Return the (X, Y) coordinate for the center point of the cell that contains the specified text.  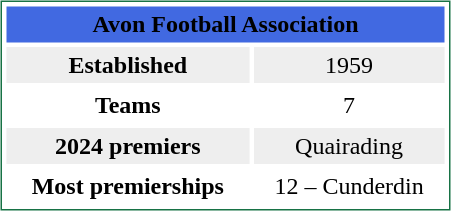
1959 (350, 65)
Avon Football Association (225, 24)
Teams (128, 106)
2024 premiers (128, 146)
12 – Cunderdin (350, 186)
7 (350, 106)
Quairading (350, 146)
Established (128, 65)
Most premierships (128, 186)
